Identify which cell holds the provided text, then report its [x, y] central coordinate. 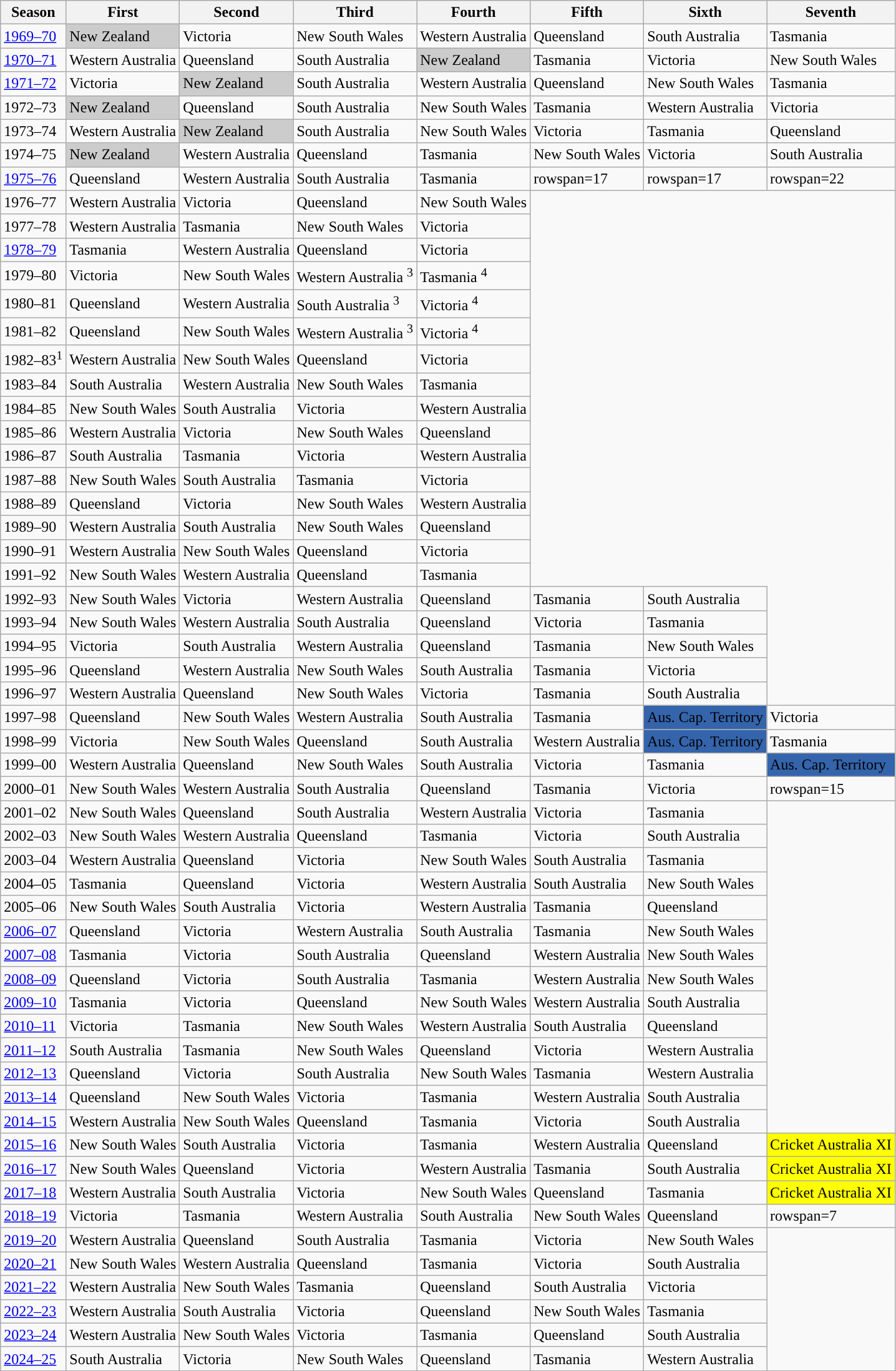
1975–76 [34, 178]
1988–89 [34, 504]
Seventh [831, 12]
1999–00 [34, 765]
rowspan=7 [831, 1216]
2024–25 [34, 1359]
1979–80 [34, 276]
2022–23 [34, 1311]
1997–98 [34, 718]
2021–22 [34, 1287]
1985–86 [34, 432]
1989–90 [34, 527]
Tasmania 4 [474, 276]
rowspan=15 [831, 789]
1992–93 [34, 598]
1982–831 [34, 359]
2014–15 [34, 1121]
Season [34, 12]
1976–77 [34, 202]
South Australia 3 [355, 303]
2006–07 [34, 931]
1974–75 [34, 155]
1998–99 [34, 741]
2010–11 [34, 1026]
1972–73 [34, 107]
1983–84 [34, 385]
1980–81 [34, 303]
1987–88 [34, 480]
Third [355, 12]
First [123, 12]
2005–06 [34, 907]
2013–14 [34, 1098]
Fourth [474, 12]
2002–03 [34, 836]
2017–18 [34, 1193]
2015–16 [34, 1145]
1991–92 [34, 575]
Fifth [587, 12]
2012–13 [34, 1073]
2004–05 [34, 884]
1977–78 [34, 226]
rowspan=22 [831, 178]
1990–91 [34, 551]
1970–71 [34, 60]
Sixth [705, 12]
1981–82 [34, 332]
1986–87 [34, 456]
2008–09 [34, 978]
2016–17 [34, 1169]
2007–08 [34, 955]
2000–01 [34, 789]
1969–70 [34, 36]
1978–79 [34, 250]
2020–21 [34, 1264]
2011–12 [34, 1050]
2023–24 [34, 1335]
1984–85 [34, 409]
1993–94 [34, 622]
2001–02 [34, 812]
1995–96 [34, 670]
2003–04 [34, 860]
1996–97 [34, 693]
2018–19 [34, 1216]
1994–95 [34, 646]
Second [236, 12]
1971–72 [34, 84]
1973–74 [34, 131]
2009–10 [34, 1002]
2019–20 [34, 1240]
